Provide the (X, Y) coordinate of the cell's center where the given text is located.  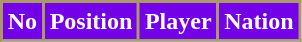
Nation (259, 22)
Position (90, 22)
Player (178, 22)
No (23, 22)
